Scan for the cell matching the given text and deliver its (x, y) coordinate at center. 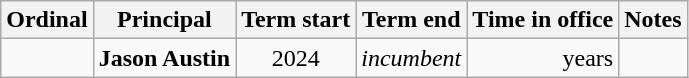
Term start (296, 20)
years (543, 58)
incumbent (412, 58)
Notes (653, 20)
Jason Austin (164, 58)
Ordinal (47, 20)
2024 (296, 58)
Time in office (543, 20)
Term end (412, 20)
Principal (164, 20)
